Determine the (X, Y) coordinate at the center of the cell enclosing the given text.  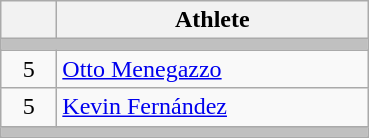
Otto Menegazzo (212, 69)
Athlete (212, 20)
Kevin Fernández (212, 107)
